Return the (X, Y) coordinate for the center point of the cell that contains the specified text.  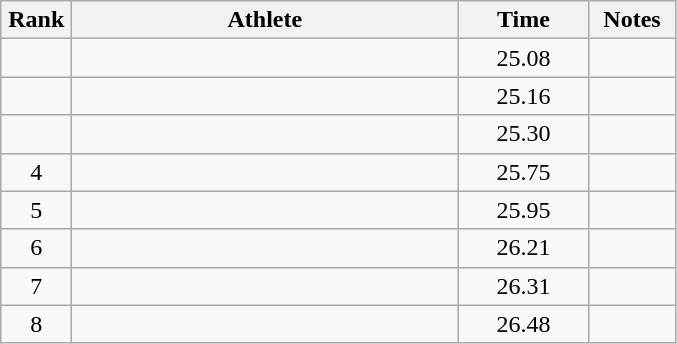
25.30 (524, 134)
Time (524, 20)
4 (36, 172)
5 (36, 210)
26.31 (524, 286)
26.21 (524, 248)
Athlete (265, 20)
8 (36, 324)
Rank (36, 20)
25.08 (524, 58)
Notes (632, 20)
6 (36, 248)
7 (36, 286)
25.16 (524, 96)
25.75 (524, 172)
25.95 (524, 210)
26.48 (524, 324)
